Output the (X, Y) coordinate of the center of the cell containing the given text.  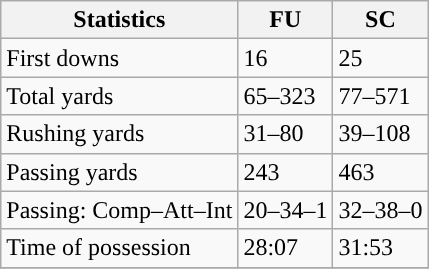
28:07 (286, 248)
Time of possession (120, 248)
31:53 (380, 248)
16 (286, 58)
77–571 (380, 96)
FU (286, 20)
Passing yards (120, 172)
31–80 (286, 134)
Rushing yards (120, 134)
SC (380, 20)
65–323 (286, 96)
First downs (120, 58)
Passing: Comp–Att–Int (120, 210)
39–108 (380, 134)
463 (380, 172)
243 (286, 172)
Statistics (120, 20)
25 (380, 58)
32–38–0 (380, 210)
20–34–1 (286, 210)
Total yards (120, 96)
